Scan for the cell matching the given text and deliver its (x, y) coordinate at center. 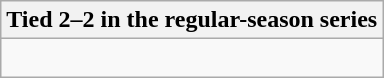
Tied 2–2 in the regular-season series (192, 20)
